Provide the [x, y] coordinate of the cell's center where the given text is located.  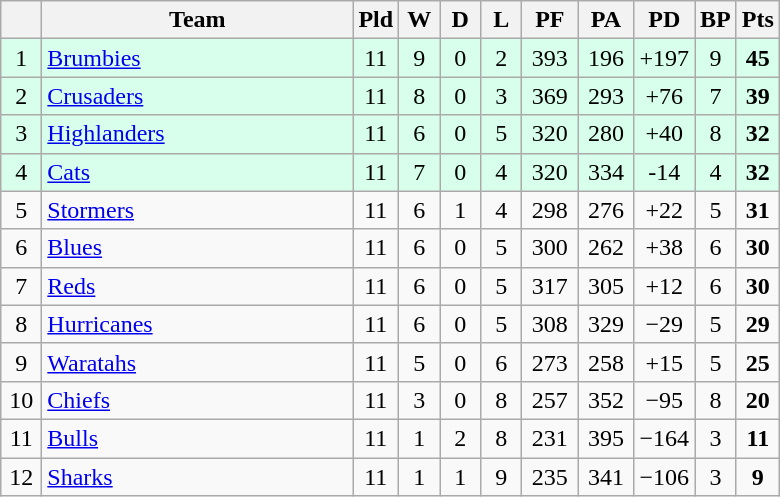
196 [606, 58]
305 [606, 286]
280 [606, 134]
352 [606, 400]
-14 [664, 172]
Highlanders [198, 134]
Chiefs [198, 400]
PA [606, 20]
BP [716, 20]
369 [550, 96]
10 [22, 400]
31 [758, 210]
D [460, 20]
Brumbies [198, 58]
39 [758, 96]
231 [550, 438]
L [502, 20]
341 [606, 477]
PF [550, 20]
−95 [664, 400]
Pld [376, 20]
293 [606, 96]
Bulls [198, 438]
334 [606, 172]
W [420, 20]
29 [758, 324]
12 [22, 477]
−106 [664, 477]
273 [550, 362]
300 [550, 248]
+22 [664, 210]
298 [550, 210]
257 [550, 400]
Hurricanes [198, 324]
395 [606, 438]
+38 [664, 248]
PD [664, 20]
+12 [664, 286]
20 [758, 400]
Crusaders [198, 96]
+15 [664, 362]
Sharks [198, 477]
Reds [198, 286]
−29 [664, 324]
235 [550, 477]
262 [606, 248]
329 [606, 324]
393 [550, 58]
−164 [664, 438]
+76 [664, 96]
Team [198, 20]
Blues [198, 248]
317 [550, 286]
45 [758, 58]
+40 [664, 134]
276 [606, 210]
308 [550, 324]
258 [606, 362]
Waratahs [198, 362]
Pts [758, 20]
+197 [664, 58]
Stormers [198, 210]
25 [758, 362]
Cats [198, 172]
